For the text-containing cell, return its midpoint in (x, y) coordinate format. 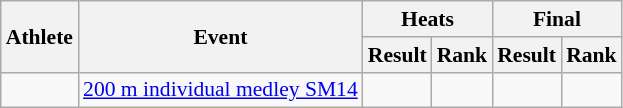
Heats (428, 19)
200 m individual medley SM14 (220, 90)
Event (220, 36)
Athlete (40, 36)
Final (556, 19)
